Search for the cell housing the specified text and yield its [x, y] center coordinate. 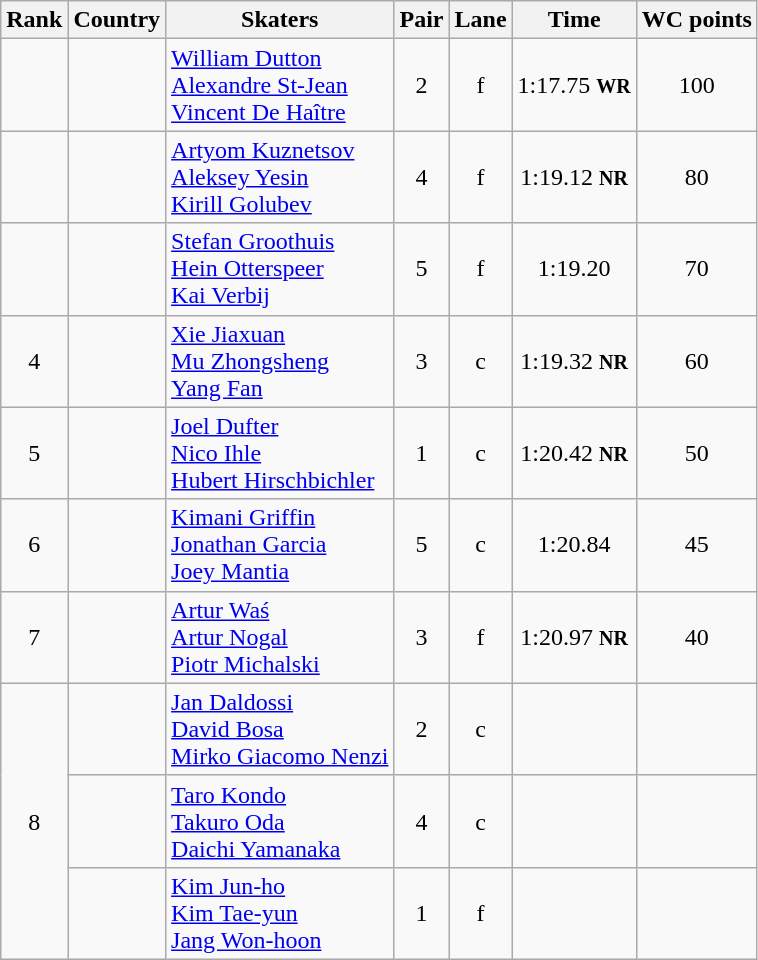
8 [34, 821]
Artyom KuznetsovAleksey YesinKirill Golubev [280, 177]
Jan DaldossiDavid BosaMirko Giacomo Nenzi [280, 729]
1:19.32 NR [574, 361]
WC points [696, 20]
1:20.42 NR [574, 453]
45 [696, 545]
50 [696, 453]
William DuttonAlexandre St-JeanVincent De Haître [280, 85]
1:17.75 WR [574, 85]
1:19.12 NR [574, 177]
1:20.84 [574, 545]
80 [696, 177]
7 [34, 637]
70 [696, 269]
Artur WaśArtur NogalPiotr Michalski [280, 637]
Rank [34, 20]
Kim Jun-hoKim Tae-yunJang Won-hoon [280, 913]
Stefan GroothuisHein OtterspeerKai Verbij [280, 269]
1:19.20 [574, 269]
Pair [422, 20]
40 [696, 637]
Kimani GriffinJonathan GarciaJoey Mantia [280, 545]
Xie JiaxuanMu ZhongshengYang Fan [280, 361]
Country [117, 20]
Joel DufterNico IhleHubert Hirschbichler [280, 453]
60 [696, 361]
100 [696, 85]
6 [34, 545]
Taro KondoTakuro OdaDaichi Yamanaka [280, 821]
Lane [480, 20]
Time [574, 20]
1:20.97 NR [574, 637]
Skaters [280, 20]
